Return [x, y] of the center of cell containing provided text 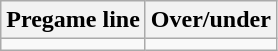
Pregame line [74, 20]
Over/under [210, 20]
